Extract the [X, Y] coordinate from the center of the cell holding the provided text.  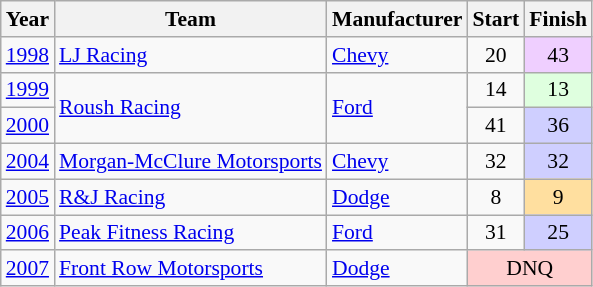
LJ Racing [190, 55]
Start [496, 19]
20 [496, 55]
13 [558, 90]
36 [558, 126]
Roush Racing [190, 108]
2005 [28, 197]
DNQ [530, 269]
1998 [28, 55]
43 [558, 55]
25 [558, 233]
2006 [28, 233]
Front Row Motorsports [190, 269]
Manufacturer [397, 19]
Peak Fitness Racing [190, 233]
Team [190, 19]
2007 [28, 269]
2000 [28, 126]
Morgan-McClure Motorsports [190, 162]
Finish [558, 19]
Year [28, 19]
8 [496, 197]
41 [496, 126]
1999 [28, 90]
9 [558, 197]
R&J Racing [190, 197]
2004 [28, 162]
31 [496, 233]
14 [496, 90]
